Return [x, y] of the center of cell containing provided text 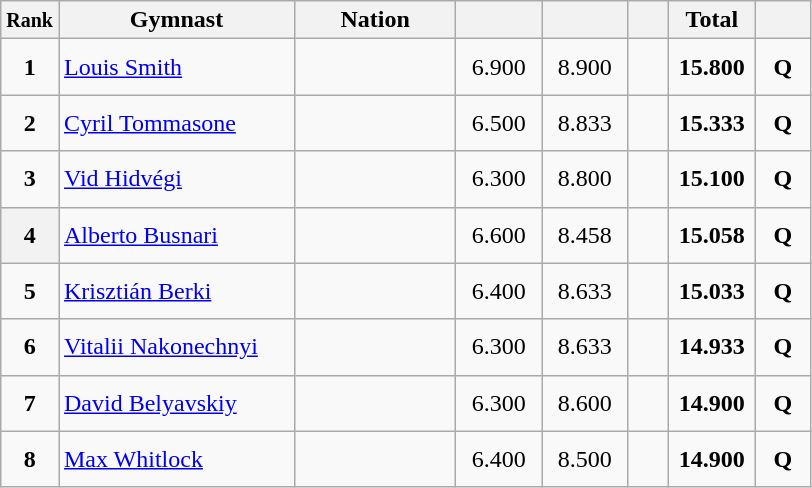
14.933 [712, 347]
6 [30, 347]
Gymnast [176, 20]
6.500 [499, 123]
6.600 [499, 235]
8.800 [585, 179]
8.600 [585, 403]
15.100 [712, 179]
15.033 [712, 291]
15.058 [712, 235]
Krisztián Berki [176, 291]
Vitalii Nakonechnyi [176, 347]
6.900 [499, 67]
3 [30, 179]
8.833 [585, 123]
Alberto Busnari [176, 235]
5 [30, 291]
Cyril Tommasone [176, 123]
David Belyavskiy [176, 403]
Rank [30, 20]
15.333 [712, 123]
7 [30, 403]
Total [712, 20]
Max Whitlock [176, 459]
4 [30, 235]
8.900 [585, 67]
8 [30, 459]
8.458 [585, 235]
1 [30, 67]
Nation [376, 20]
Vid Hidvégi [176, 179]
Louis Smith [176, 67]
8.500 [585, 459]
2 [30, 123]
15.800 [712, 67]
